Identify which cell holds the provided text, then report its [x, y] central coordinate. 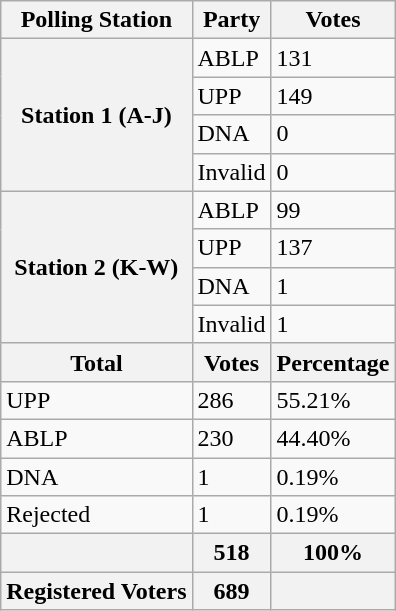
131 [333, 58]
Party [232, 20]
Station 2 (K-W) [96, 267]
689 [232, 591]
44.40% [333, 438]
Station 1 (A-J) [96, 115]
100% [333, 553]
286 [232, 400]
137 [333, 248]
149 [333, 96]
Percentage [333, 362]
99 [333, 210]
Polling Station [96, 20]
55.21% [333, 400]
230 [232, 438]
Total [96, 362]
518 [232, 553]
Registered Voters [96, 591]
Rejected [96, 515]
